Search for the cell housing the specified text and yield its [X, Y] center coordinate. 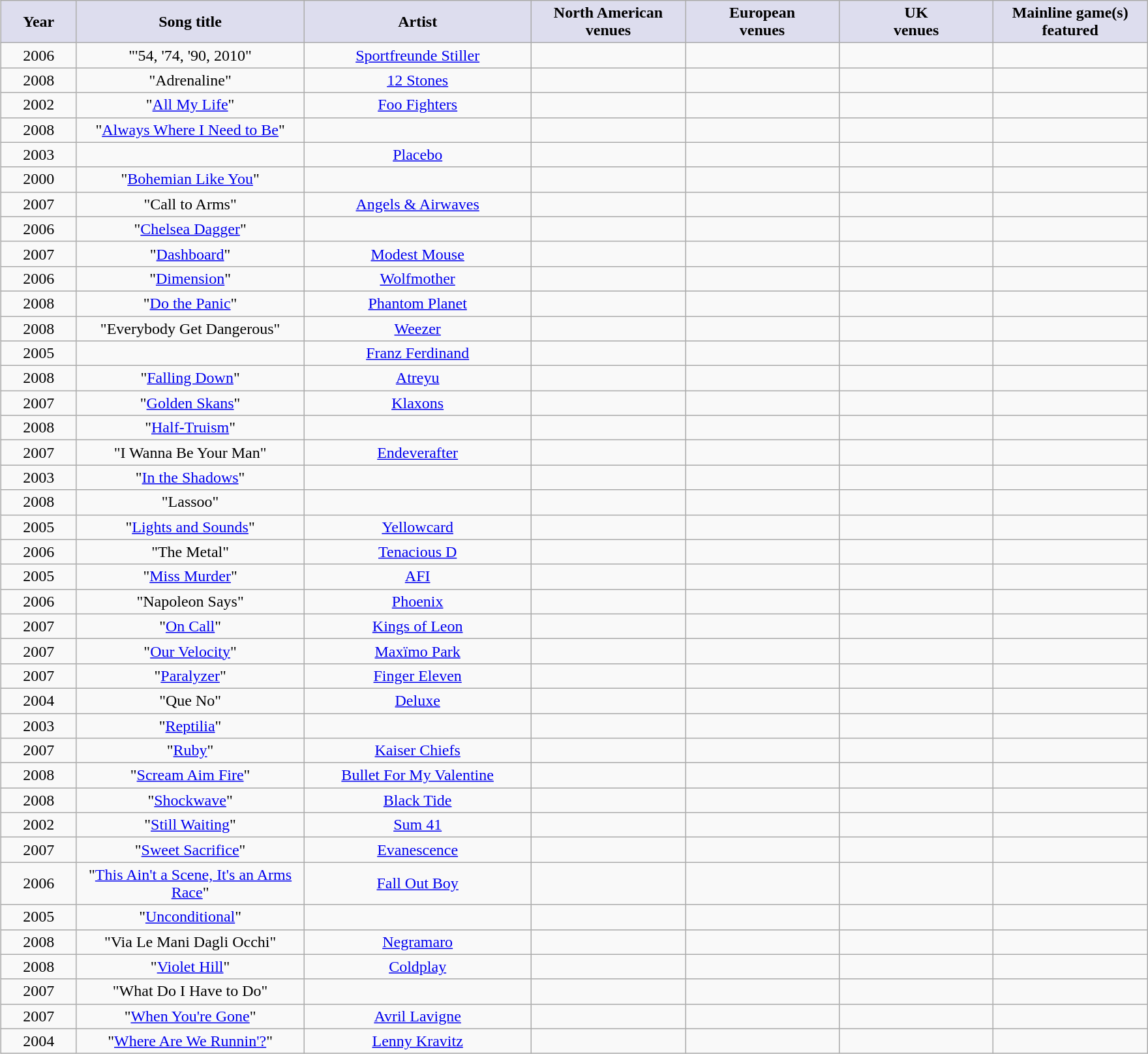
"Adrenaline" [190, 80]
Yellowcard [417, 527]
"Lassoo" [190, 502]
UKvenues [916, 22]
"Our Velocity" [190, 651]
12 Stones [417, 80]
Endeverafter [417, 453]
"In the Shadows" [190, 477]
Phantom Planet [417, 303]
"Que No" [190, 700]
Wolfmother [417, 279]
"Chelsea Dagger" [190, 229]
Modest Mouse [417, 254]
"Unconditional" [190, 917]
"Paralyzer" [190, 676]
Atreyu [417, 378]
"Call to Arms" [190, 204]
"Where Are We Runnin'?" [190, 1041]
"Violet Hill" [190, 967]
Angels & Airwaves [417, 204]
"When You're Gone" [190, 1016]
"The Metal" [190, 552]
Finger Eleven [417, 676]
Black Tide [417, 800]
Maxïmo Park [417, 651]
2000 [38, 179]
Kings of Leon [417, 626]
"Reptilia" [190, 726]
"Still Waiting" [190, 825]
"Dimension" [190, 279]
Bullet For My Valentine [417, 775]
Year [38, 22]
Lenny Kravitz [417, 1041]
"Dashboard" [190, 254]
AFI [417, 577]
Sportfreunde Stiller [417, 55]
Deluxe [417, 700]
"All My Life" [190, 105]
"Via Le Mani Dagli Occhi" [190, 942]
"Napoleon Says" [190, 601]
Avril Lavigne [417, 1016]
"Lights and Sounds" [190, 527]
"Sweet Sacrifice" [190, 850]
"Half-Truism" [190, 428]
Kaiser Chiefs [417, 751]
"I Wanna Be Your Man" [190, 453]
"Do the Panic" [190, 303]
Klaxons [417, 403]
"What Do I Have to Do" [190, 991]
Weezer [417, 328]
Coldplay [417, 967]
Tenacious D [417, 552]
Sum 41 [417, 825]
"Miss Murder" [190, 577]
Fall Out Boy [417, 883]
Song title [190, 22]
"This Ain't a Scene, It's an Arms Race" [190, 883]
Evanescence [417, 850]
"Bohemian Like You" [190, 179]
"Golden Skans" [190, 403]
North Americanvenues [608, 22]
"On Call" [190, 626]
Mainline game(s) featured [1070, 22]
"Everybody Get Dangerous" [190, 328]
Europeanvenues [762, 22]
"Ruby" [190, 751]
Phoenix [417, 601]
Franz Ferdinand [417, 354]
Artist [417, 22]
Placebo [417, 155]
"'54, '74, '90, 2010" [190, 55]
"Falling Down" [190, 378]
"Shockwave" [190, 800]
"Scream Aim Fire" [190, 775]
Foo Fighters [417, 105]
"Always Where I Need to Be" [190, 130]
Negramaro [417, 942]
